Determine the [x, y] coordinate at the center of the cell enclosing the given text.  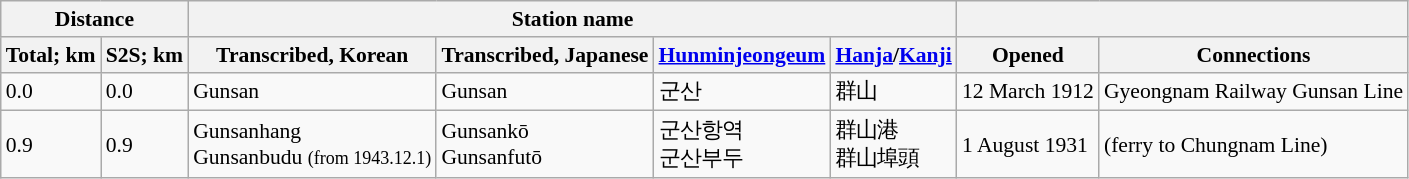
Hunminjeongeum [742, 55]
GunsankōGunsanfutō [544, 144]
1 August 1931 [1028, 144]
群山港群山埠頭 [893, 144]
Station name [572, 19]
S2S; km [145, 55]
Gyeongnam Railway Gunsan Line [1254, 92]
Total; km [51, 55]
Hanja/Kanji [893, 55]
Distance [94, 19]
(ferry to Chungnam Line) [1254, 144]
GunsanhangGunsanbudu (from 1943.12.1) [312, 144]
Transcribed, Korean [312, 55]
群山 [893, 92]
Transcribed, Japanese [544, 55]
Connections [1254, 55]
군산 [742, 92]
12 March 1912 [1028, 92]
군산항역군산부두 [742, 144]
Opened [1028, 55]
